Provide the (x, y) coordinate of the cell's center where the given text is located.  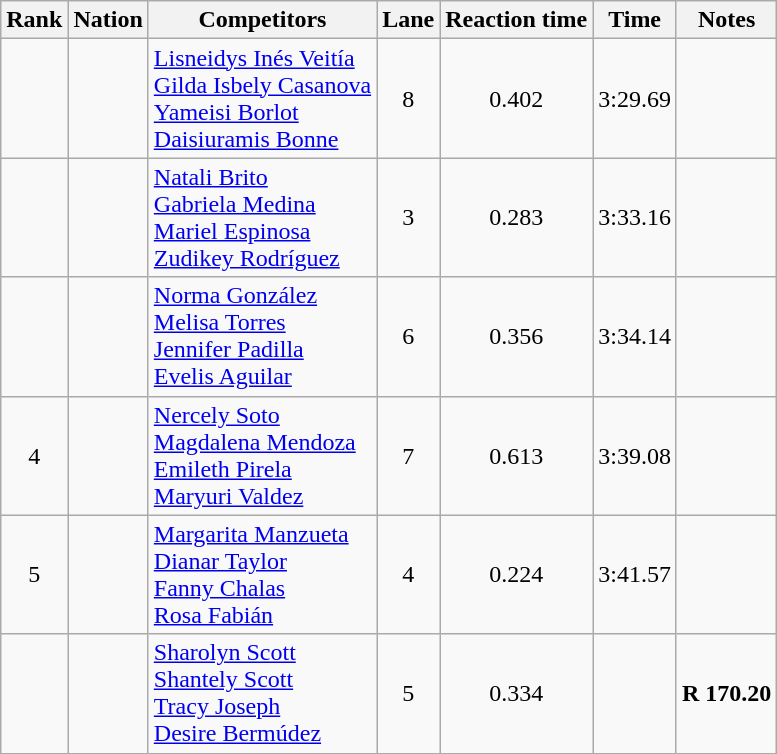
3:33.16 (635, 218)
3:39.08 (635, 456)
3:29.69 (635, 98)
Lisneidys Inés VeitíaGilda Isbely CasanovaYameisi BorlotDaisiuramis Bonne (262, 98)
Competitors (262, 20)
Nercely SotoMagdalena MendozaEmileth PirelaMaryuri Valdez (262, 456)
7 (408, 456)
0.283 (516, 218)
Sharolyn ScottShantely ScottTracy JosephDesire Bermúdez (262, 694)
Reaction time (516, 20)
0.334 (516, 694)
0.613 (516, 456)
Notes (726, 20)
Rank (34, 20)
0.224 (516, 574)
0.402 (516, 98)
Natali BritoGabriela MedinaMariel EspinosaZudikey Rodríguez (262, 218)
3 (408, 218)
0.356 (516, 336)
Time (635, 20)
6 (408, 336)
Nation (108, 20)
Margarita ManzuetaDianar TaylorFanny ChalasRosa Fabián (262, 574)
3:34.14 (635, 336)
R 170.20 (726, 694)
8 (408, 98)
3:41.57 (635, 574)
Lane (408, 20)
Norma GonzálezMelisa TorresJennifer PadillaEvelis Aguilar (262, 336)
